Search for the cell housing the specified text and yield its (x, y) center coordinate. 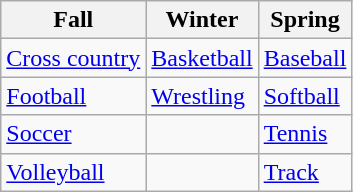
Softball (305, 96)
Fall (74, 20)
Spring (305, 20)
Winter (202, 20)
Cross country (74, 58)
Tennis (305, 134)
Wrestling (202, 96)
Football (74, 96)
Volleyball (74, 172)
Soccer (74, 134)
Baseball (305, 58)
Track (305, 172)
Basketball (202, 58)
